Detect which cell encompasses the target text, then output its [x, y] center coordinate. 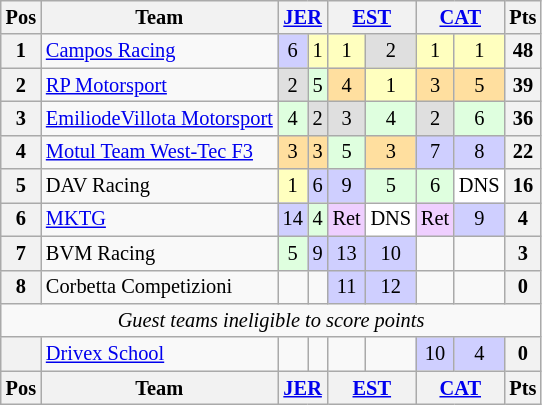
RP Motorsport [160, 85]
13 [347, 253]
39 [522, 85]
Campos Racing [160, 51]
Drivex School [160, 354]
14 [293, 219]
EmiliodeVillota Motorsport [160, 118]
BVM Racing [160, 253]
12 [391, 287]
Motul Team West-Tec F3 [160, 152]
11 [347, 287]
DAV Racing [160, 186]
Guest teams ineligible to score points [272, 320]
Corbetta Competizioni [160, 287]
22 [522, 152]
36 [522, 118]
MKTG [160, 219]
48 [522, 51]
16 [522, 186]
